Return the (x, y) coordinate for the center point of the cell that contains the specified text.  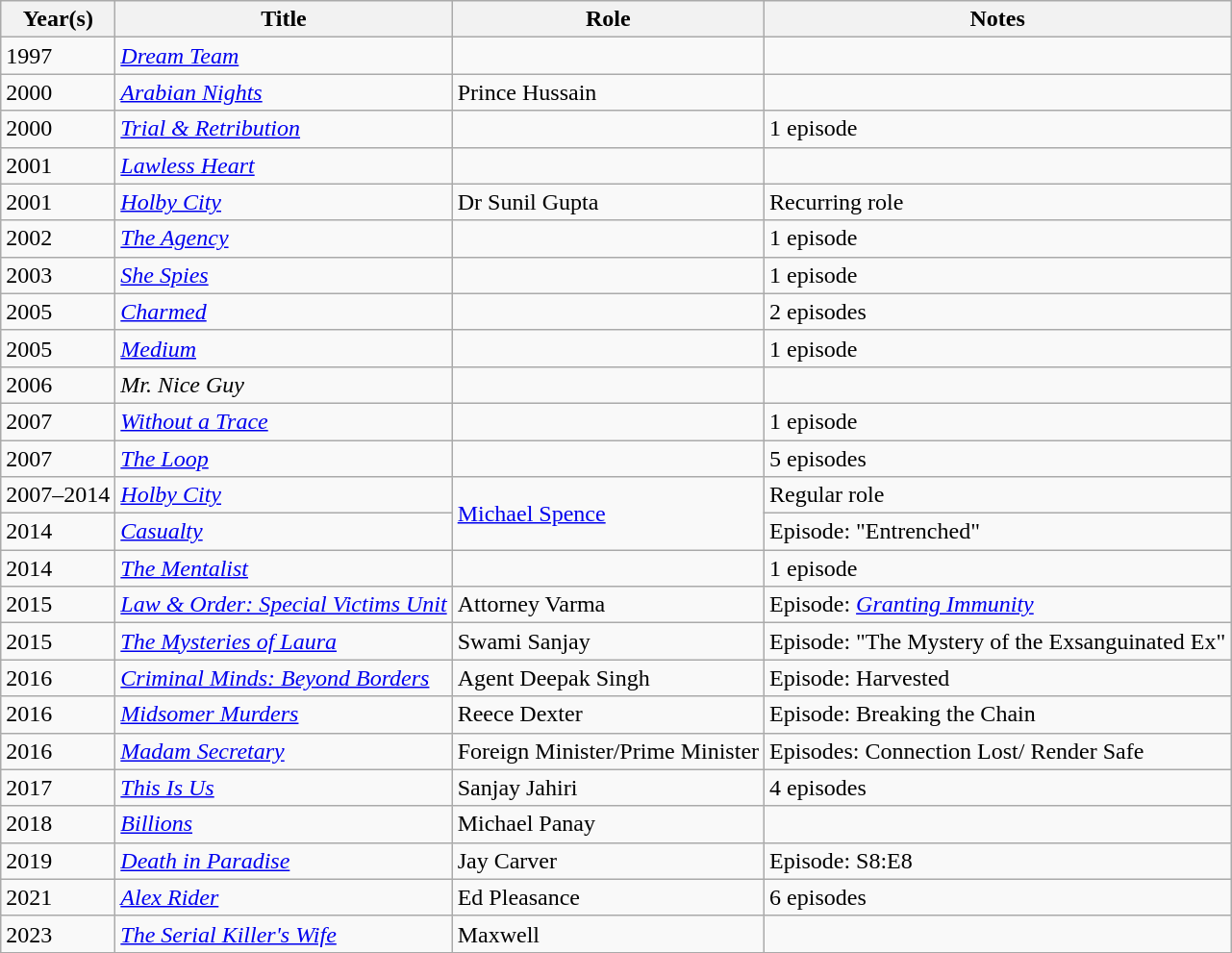
Maxwell (608, 934)
2007–2014 (58, 495)
Mr. Nice Guy (284, 385)
The Mysteries of Laura (284, 641)
Episode: "Entrenched" (998, 532)
2021 (58, 897)
Casualty (284, 532)
Swami Sanjay (608, 641)
4 episodes (998, 788)
Midsomer Murders (284, 715)
2006 (58, 385)
Trial & Retribution (284, 129)
Michael Spence (608, 514)
The Mentalist (284, 568)
2023 (58, 934)
Prince Hussain (608, 92)
1997 (58, 56)
Michael Panay (608, 824)
Foreign Minister/Prime Minister (608, 751)
Agent Deepak Singh (608, 678)
2018 (58, 824)
Ed Pleasance (608, 897)
Billions (284, 824)
Dr Sunil Gupta (608, 202)
6 episodes (998, 897)
2002 (58, 238)
Title (284, 19)
Law & Order: Special Victims Unit (284, 605)
Episode: "The Mystery of the Exsanguinated Ex" (998, 641)
Death in Paradise (284, 861)
2019 (58, 861)
Role (608, 19)
Reece Dexter (608, 715)
Alex Rider (284, 897)
Notes (998, 19)
Year(s) (58, 19)
Lawless Heart (284, 165)
The Loop (284, 459)
Dream Team (284, 56)
The Agency (284, 238)
Jay Carver (608, 861)
Regular role (998, 495)
Sanjay Jahiri (608, 788)
Charmed (284, 312)
2 episodes (998, 312)
Episodes: Connection Lost/ Render Safe (998, 751)
Episode: Harvested (998, 678)
This Is Us (284, 788)
Episode: Breaking the Chain (998, 715)
5 episodes (998, 459)
Recurring role (998, 202)
Madam Secretary (284, 751)
Medium (284, 348)
2003 (58, 275)
Attorney Varma (608, 605)
Arabian Nights (284, 92)
The Serial Killer's Wife (284, 934)
Episode: Granting Immunity (998, 605)
2017 (58, 788)
She Spies (284, 275)
Criminal Minds: Beyond Borders (284, 678)
Episode: S8:E8 (998, 861)
Without a Trace (284, 421)
